Detect which cell encompasses the target text, then output its (x, y) center coordinate. 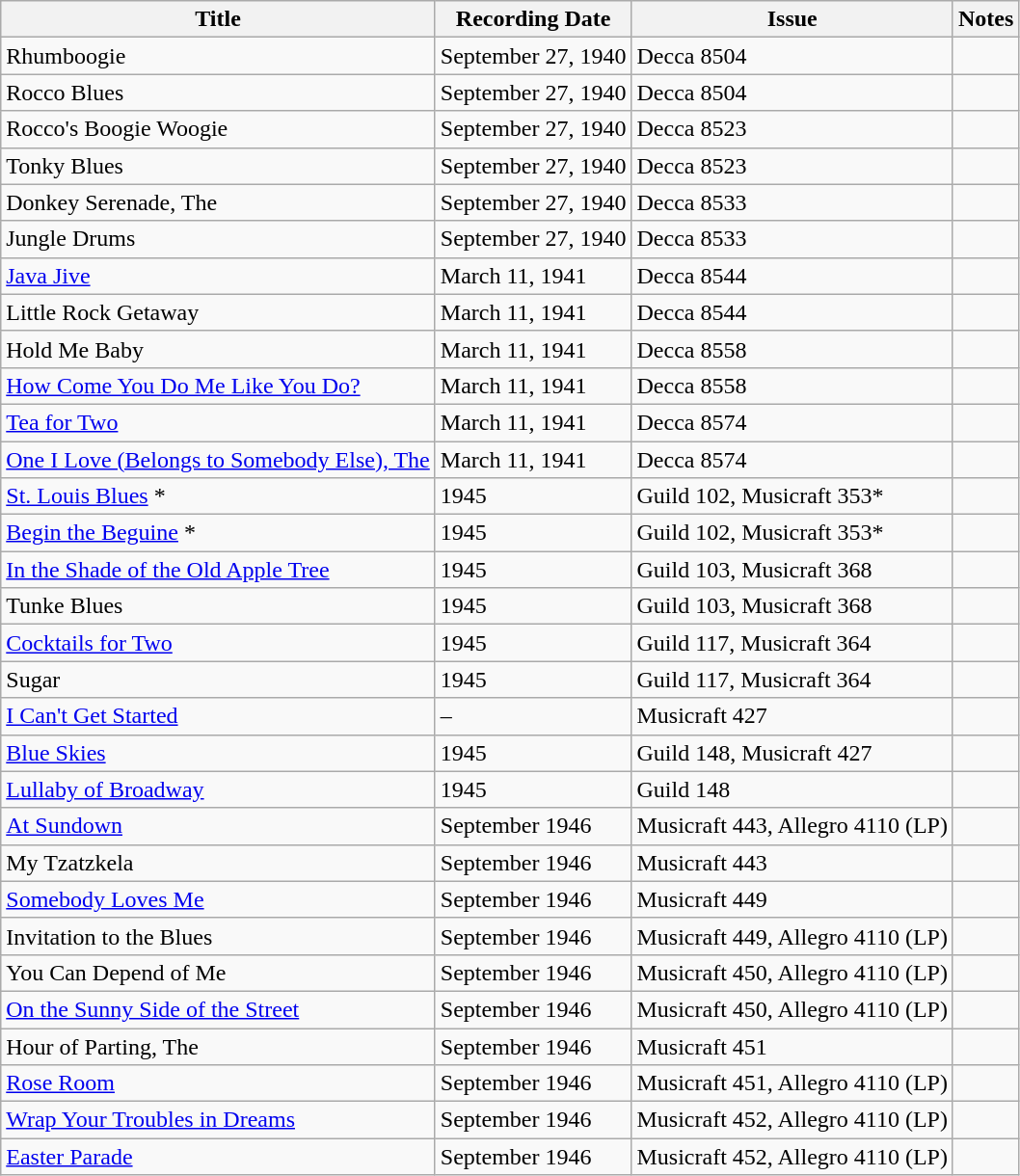
Musicraft 449, Allegro 4110 (LP) (792, 936)
Tea for Two (218, 422)
Tonky Blues (218, 166)
Title (218, 19)
Java Jive (218, 276)
Issue (792, 19)
Rocco Blues (218, 93)
Musicraft 451 (792, 1046)
Somebody Loves Me (218, 899)
You Can Depend of Me (218, 973)
Rhumboogie (218, 56)
I Can't Get Started (218, 716)
Guild 148 (792, 789)
On the Sunny Side of the Street (218, 1009)
Hold Me Baby (218, 349)
At Sundown (218, 826)
Notes (985, 19)
Musicraft 449 (792, 899)
Musicraft 443, Allegro 4110 (LP) (792, 826)
Musicraft 443 (792, 863)
Sugar (218, 680)
Rocco's Boogie Woogie (218, 129)
– (533, 716)
Musicraft 427 (792, 716)
Hour of Parting, The (218, 1046)
Recording Date (533, 19)
Blue Skies (218, 753)
Wrap Your Troubles in Dreams (218, 1120)
Little Rock Getaway (218, 312)
Easter Parade (218, 1157)
Lullaby of Broadway (218, 789)
One I Love (Belongs to Somebody Else), The (218, 460)
Guild 148, Musicraft 427 (792, 753)
St. Louis Blues * (218, 496)
Tunke Blues (218, 606)
Begin the Beguine * (218, 533)
My Tzatzkela (218, 863)
Jungle Drums (218, 239)
Donkey Serenade, The (218, 202)
In the Shade of the Old Apple Tree (218, 570)
How Come You Do Me Like You Do? (218, 386)
Invitation to the Blues (218, 936)
Rose Room (218, 1083)
Cocktails for Two (218, 643)
Musicraft 451, Allegro 4110 (LP) (792, 1083)
